Locate the cell with the specified text and output its [X, Y] center coordinate. 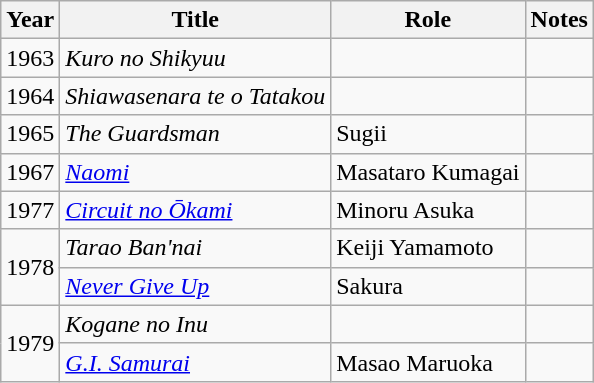
Naomi [196, 172]
Role [428, 20]
Tarao Ban'nai [196, 248]
1979 [30, 343]
G.I. Samurai [196, 362]
Sugii [428, 134]
Sakura [428, 286]
1964 [30, 96]
Kuro no Shikyuu [196, 58]
1978 [30, 267]
1965 [30, 134]
Masataro Kumagai [428, 172]
Kogane no Inu [196, 324]
1967 [30, 172]
The Guardsman [196, 134]
1977 [30, 210]
Title [196, 20]
Notes [559, 20]
Masao Maruoka [428, 362]
Minoru Asuka [428, 210]
1963 [30, 58]
Keiji Yamamoto [428, 248]
Circuit no Ōkami [196, 210]
Never Give Up [196, 286]
Year [30, 20]
Shiawasenara te o Tatakou [196, 96]
